Return (x, y) of the center of cell containing provided text 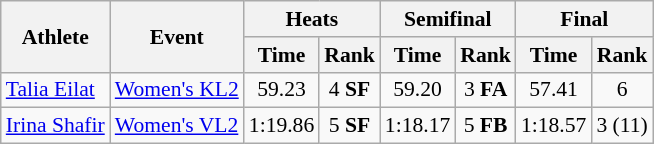
3 (11) (622, 126)
3 FA (486, 90)
Final (584, 19)
Irina Shafir (56, 126)
Athlete (56, 36)
5 FB (486, 126)
6 (622, 90)
1:19.86 (282, 126)
59.23 (282, 90)
1:18.17 (418, 126)
59.20 (418, 90)
Semifinal (448, 19)
Event (177, 36)
Women's KL2 (177, 90)
Women's VL2 (177, 126)
Talia Eilat (56, 90)
4 SF (350, 90)
57.41 (554, 90)
1:18.57 (554, 126)
Heats (312, 19)
5 SF (350, 126)
